Return (X, Y) of the center of cell containing provided text 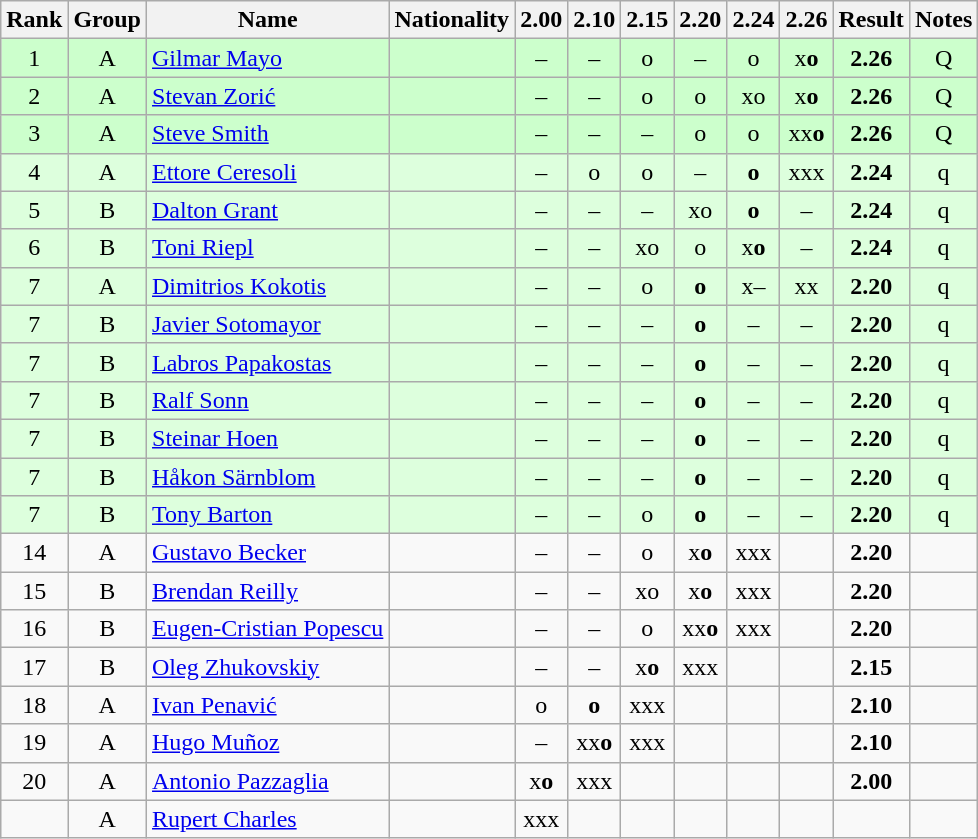
16 (34, 629)
Name (268, 20)
Ettore Ceresoli (268, 172)
Stevan Zorić (268, 96)
Rank (34, 20)
Oleg Zhukovskiy (268, 667)
18 (34, 705)
Gustavo Becker (268, 553)
Group (108, 20)
Steinar Hoen (268, 438)
20 (34, 781)
1 (34, 58)
6 (34, 248)
Javier Sotomayor (268, 324)
Hugo Muñoz (268, 743)
Brendan Reilly (268, 591)
Ivan Penavić (268, 705)
19 (34, 743)
Eugen-Cristian Popescu (268, 629)
Steve Smith (268, 134)
Notes (943, 20)
Nationality (452, 20)
5 (34, 210)
17 (34, 667)
xx (806, 286)
Gilmar Mayo (268, 58)
Tony Barton (268, 515)
2 (34, 96)
Antonio Pazzaglia (268, 781)
4 (34, 172)
3 (34, 134)
x– (754, 286)
Result (871, 20)
Dimitrios Kokotis (268, 286)
Håkon Särnblom (268, 477)
Labros Papakostas (268, 362)
15 (34, 591)
Ralf Sonn (268, 400)
Rupert Charles (268, 819)
14 (34, 553)
Dalton Grant (268, 210)
Toni Riepl (268, 248)
